From the cell containing the given text, extract its center point as [x, y] coordinate. 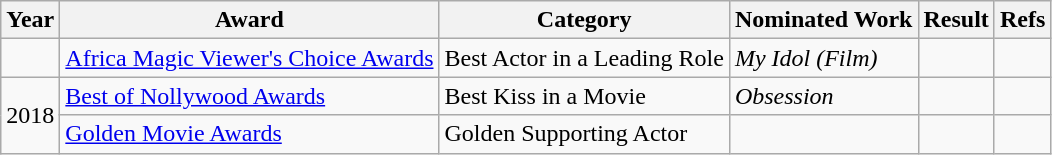
Obsession [824, 96]
2018 [30, 115]
Africa Magic Viewer's Choice Awards [250, 58]
Nominated Work [824, 20]
Year [30, 20]
Award [250, 20]
Refs [1022, 20]
Golden Movie Awards [250, 134]
Best Actor in a Leading Role [584, 58]
Best Kiss in a Movie [584, 96]
Category [584, 20]
Result [956, 20]
Best of Nollywood Awards [250, 96]
My Idol (Film) [824, 58]
Golden Supporting Actor [584, 134]
